Identify which cell holds the provided text, then report its (X, Y) central coordinate. 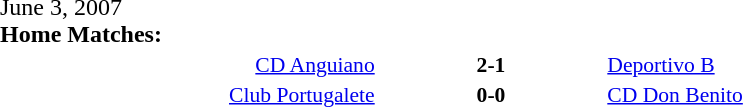
2-1 (492, 64)
